Output the (X, Y) coordinate of the center of the cell containing the given text.  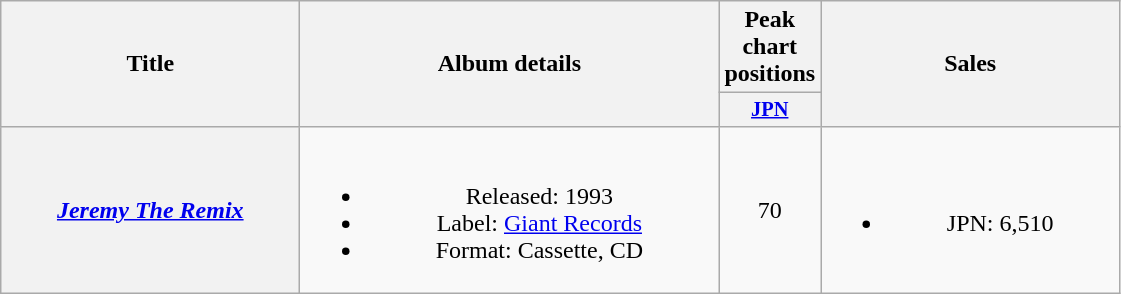
Album details (510, 64)
Peak chart positions (770, 47)
Title (150, 64)
70 (770, 210)
Released: 1993Label: Giant RecordsFormat: Cassette, CD (510, 210)
JPN: 6,510 (970, 210)
Jeremy The Remix (150, 210)
JPN (770, 110)
Sales (970, 64)
